Provide the [X, Y] coordinate of the cell's center where the given text is located.  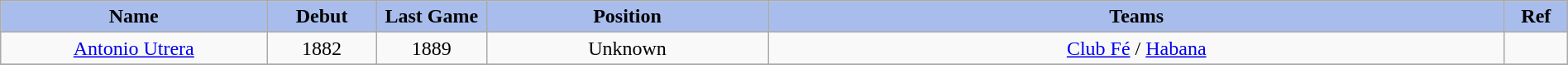
1882 [323, 48]
Last Game [432, 17]
Club Fé / Habana [1136, 48]
Position [627, 17]
Unknown [627, 48]
1889 [432, 48]
Teams [1136, 17]
Ref [1536, 17]
Name [134, 17]
Debut [323, 17]
Antonio Utrera [134, 48]
